For the text-containing cell, return its midpoint in [X, Y] coordinate format. 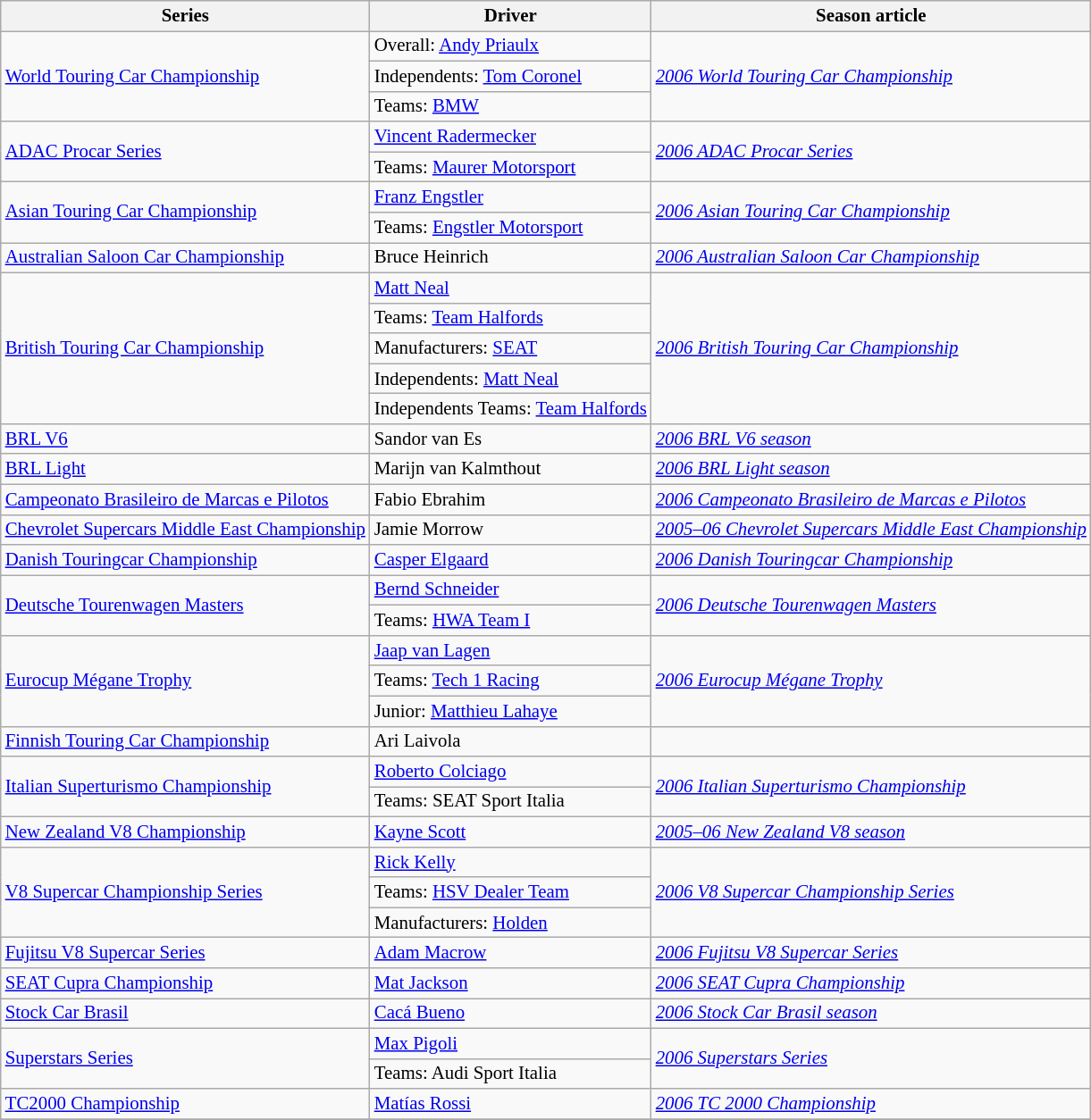
Australian Saloon Car Championship [186, 257]
BRL Light [186, 469]
British Touring Car Championship [186, 348]
Bruce Heinrich [511, 257]
TC2000 Championship [186, 1104]
Manufacturers: Holden [511, 923]
Matías Rossi [511, 1104]
Teams: Tech 1 Racing [511, 681]
2006 Australian Saloon Car Championship [871, 257]
2006 Campeonato Brasileiro de Marcas e Pilotos [871, 499]
Vincent Radermecker [511, 137]
Teams: Team Halfords [511, 318]
2006 British Touring Car Championship [871, 348]
World Touring Car Championship [186, 76]
Mat Jackson [511, 983]
2006 Superstars Series [871, 1058]
Jaap van Lagen [511, 650]
Danish Touringcar Championship [186, 560]
Deutsche Tourenwagen Masters [186, 606]
Matt Neal [511, 288]
V8 Supercar Championship Series [186, 892]
Italian Superturismo Championship [186, 787]
Manufacturers: SEAT [511, 348]
2006 BRL V6 season [871, 439]
2006 Danish Touringcar Championship [871, 560]
Teams: HSV Dealer Team [511, 892]
2006 Deutsche Tourenwagen Masters [871, 606]
2005–06 Chevrolet Supercars Middle East Championship [871, 530]
Teams: SEAT Sport Italia [511, 802]
Ari Laivola [511, 741]
Teams: Engstler Motorsport [511, 228]
Teams: BMW [511, 106]
2006 Stock Car Brasil season [871, 1014]
2006 V8 Supercar Championship Series [871, 892]
BRL V6 [186, 439]
2006 Eurocup Mégane Trophy [871, 681]
Independents: Tom Coronel [511, 76]
Franz Engstler [511, 197]
2006 Italian Superturismo Championship [871, 787]
2006 TC 2000 Championship [871, 1104]
Fabio Ebrahim [511, 499]
Teams: Audi Sport Italia [511, 1074]
2006 Asian Touring Car Championship [871, 213]
2005–06 New Zealand V8 season [871, 832]
2006 BRL Light season [871, 469]
Roberto Colciago [511, 772]
Cacá Bueno [511, 1014]
Series [186, 16]
Overall: Andy Priaulx [511, 46]
Sandor van Es [511, 439]
Independents: Matt Neal [511, 379]
Teams: HWA Team I [511, 621]
Driver [511, 16]
2006 ADAC Procar Series [871, 152]
Jamie Morrow [511, 530]
Rick Kelly [511, 862]
Kayne Scott [511, 832]
Chevrolet Supercars Middle East Championship [186, 530]
Teams: Maurer Motorsport [511, 167]
Stock Car Brasil [186, 1014]
Independents Teams: Team Halfords [511, 409]
Finnish Touring Car Championship [186, 741]
New Zealand V8 Championship [186, 832]
2006 SEAT Cupra Championship [871, 983]
Bernd Schneider [511, 590]
Superstars Series [186, 1058]
Season article [871, 16]
2006 Fujitsu V8 Supercar Series [871, 953]
Asian Touring Car Championship [186, 213]
Adam Macrow [511, 953]
SEAT Cupra Championship [186, 983]
Max Pigoli [511, 1043]
ADAC Procar Series [186, 152]
2006 World Touring Car Championship [871, 76]
Campeonato Brasileiro de Marcas e Pilotos [186, 499]
Casper Elgaard [511, 560]
Fujitsu V8 Supercar Series [186, 953]
Junior: Matthieu Lahaye [511, 711]
Marijn van Kalmthout [511, 469]
Eurocup Mégane Trophy [186, 681]
